Pinpoint the cell where the given text exists, returning its [X, Y] midpoint coordinate. 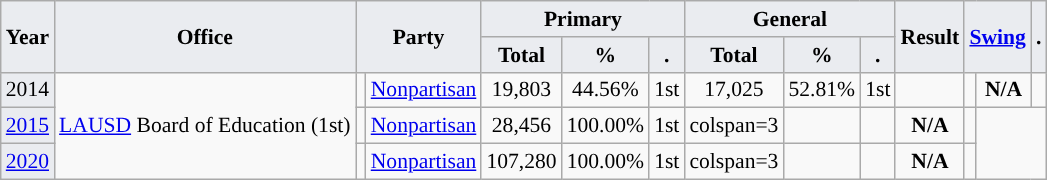
Party [419, 36]
Year [28, 36]
19,803 [521, 90]
28,456 [521, 126]
44.56% [606, 90]
107,280 [521, 162]
General [790, 19]
Office [205, 36]
2015 [28, 126]
2014 [28, 90]
Result [930, 36]
Primary [582, 19]
17,025 [734, 90]
52.81% [822, 90]
LAUSD Board of Education (1st) [205, 126]
2020 [28, 162]
Swing [998, 36]
